Capture the cell that displays the provided text and extract its (X, Y) central coordinate. 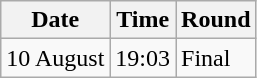
Date (56, 20)
Time (143, 20)
19:03 (143, 58)
10 August (56, 58)
Final (216, 58)
Round (216, 20)
